Return [x, y] of the center of cell containing provided text 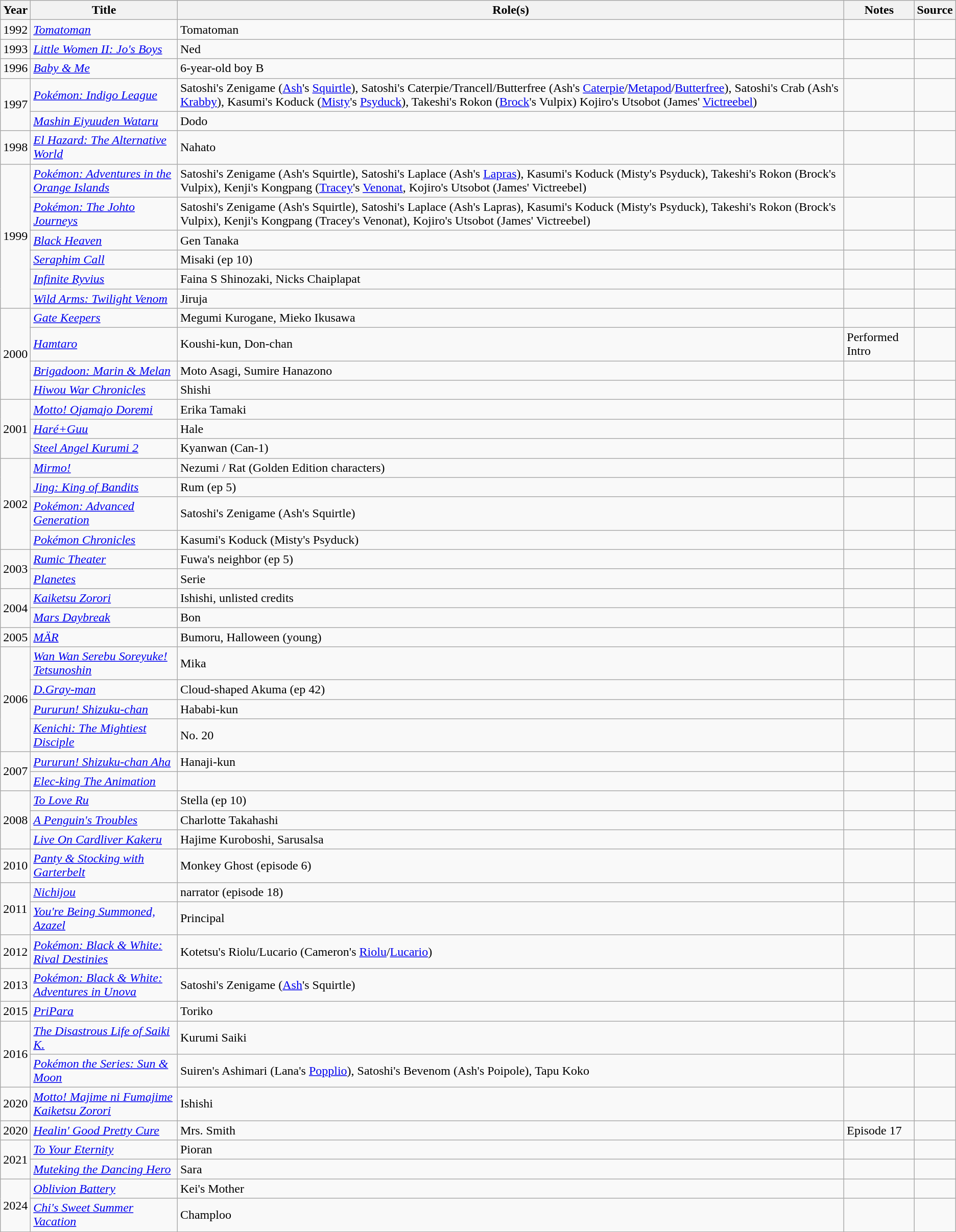
Kaiketsu Zorori [104, 598]
Kasumi's Koduck (Misty's Psyduck) [511, 540]
Wan Wan Serebu Soreyuke! Tetsunoshin [104, 664]
Source [935, 10]
Kei's Mother [511, 1189]
Kenichi: The Mightiest Disciple [104, 735]
Panty & Stocking with Garterbelt [104, 866]
Haré+Guu [104, 429]
Dodo [511, 121]
Megumi Kurogane, Mieko Ikusawa [511, 318]
You're Being Summoned, Azazel [104, 918]
Charlotte Takahashi [511, 820]
Chi's Sweet Summer Vacation [104, 1215]
To Your Eternity [104, 1150]
Toriko [511, 1011]
2013 [15, 984]
Kotetsu's Riolu/Lucario (Cameron's Riolu/Lucario) [511, 952]
Pokémon the Series: Sun & Moon [104, 1071]
Baby & Me [104, 68]
Suiren's Ashimari (Lana's Popplio), Satoshi's Bevenom (Ash's Poipole), Tapu Koko [511, 1071]
Hanaji-kun [511, 762]
Nahato [511, 147]
Notes [879, 10]
Jiruja [511, 299]
2012 [15, 952]
2000 [15, 354]
Pokémon: Indigo League [104, 95]
Pokémon: Black & White: Adventures in Unova [104, 984]
narrator (episode 18) [511, 892]
Pokémon: Adventures in the Orange Islands [104, 181]
Principal [511, 918]
2016 [15, 1054]
Erika Tamaki [511, 409]
1997 [15, 104]
Year [15, 10]
PriPara [104, 1011]
Episode 17 [879, 1130]
Pokémon: Advanced Generation [104, 514]
Kurumi Saiki [511, 1037]
No. 20 [511, 735]
Bon [511, 617]
2002 [15, 503]
Ishishi [511, 1104]
2001 [15, 429]
Planetes [104, 578]
Hababi-kun [511, 709]
1998 [15, 147]
Oblivion Battery [104, 1189]
2010 [15, 866]
A Penguin's Troubles [104, 820]
D.Gray-man [104, 690]
Performed Intro [879, 344]
2015 [15, 1011]
Motto! Majime ni Fumajime Kaiketsu Zorori [104, 1104]
Hamtaro [104, 344]
Elec-king The Animation [104, 781]
Jing: King of Bandits [104, 487]
Bumoru, Halloween (young) [511, 637]
Mirmo! [104, 468]
6-year-old boy B [511, 68]
Gen Tanaka [511, 240]
Infinite Ryvius [104, 279]
Little Women II: Jo's Boys [104, 49]
Mika [511, 664]
Fuwa's neighbor (ep 5) [511, 559]
2007 [15, 771]
Mrs. Smith [511, 1130]
Hajime Kuroboshi, Sarusalsa [511, 839]
Champloo [511, 1215]
MÄR [104, 637]
Wild Arms: Twilight Venom [104, 299]
To Love Ru [104, 801]
Ned [511, 49]
2024 [15, 1205]
Kyanwan (Can-1) [511, 448]
Live On Cardliver Kakeru [104, 839]
Hale [511, 429]
Healin' Good Pretty Cure [104, 1130]
2003 [15, 569]
2021 [15, 1159]
Cloud-shaped Akuma (ep 42) [511, 690]
Rumic Theater [104, 559]
Black Heaven [104, 240]
1996 [15, 68]
Shishi [511, 390]
1993 [15, 49]
Moto Asagi, Sumire Hanazono [511, 371]
Seraphim Call [104, 259]
Rum (ep 5) [511, 487]
Misaki (ep 10) [511, 259]
Pururun! Shizuku-chan Aha [104, 762]
The Disastrous Life of Saiki K. [104, 1037]
Hiwou War Chronicles [104, 390]
Pokémon: The Johto Journeys [104, 213]
Faina S Shinozaki, Nicks Chaiplapat [511, 279]
Pokémon: Black & White: Rival Destinies [104, 952]
Muteking the Dancing Hero [104, 1169]
Serie [511, 578]
Monkey Ghost (episode 6) [511, 866]
1999 [15, 236]
Koushi-kun, Don-chan [511, 344]
2011 [15, 909]
Stella (ep 10) [511, 801]
El Hazard: The Alternative World [104, 147]
2008 [15, 820]
Motto! Ojamajo Doremi [104, 409]
Pururun! Shizuku-chan [104, 709]
Title [104, 10]
Steel Angel Kurumi 2 [104, 448]
Role(s) [511, 10]
1992 [15, 30]
Sara [511, 1169]
Gate Keepers [104, 318]
2006 [15, 699]
Mars Daybreak [104, 617]
Nezumi / Rat (Golden Edition characters) [511, 468]
2004 [15, 608]
2005 [15, 637]
Pokémon Chronicles [104, 540]
Nichijou [104, 892]
Ishishi, unlisted credits [511, 598]
Brigadoon: Marin & Melan [104, 371]
Mashin Eiyuuden Wataru [104, 121]
Pioran [511, 1150]
